From the cell containing the given text, extract its center point as (X, Y) coordinate. 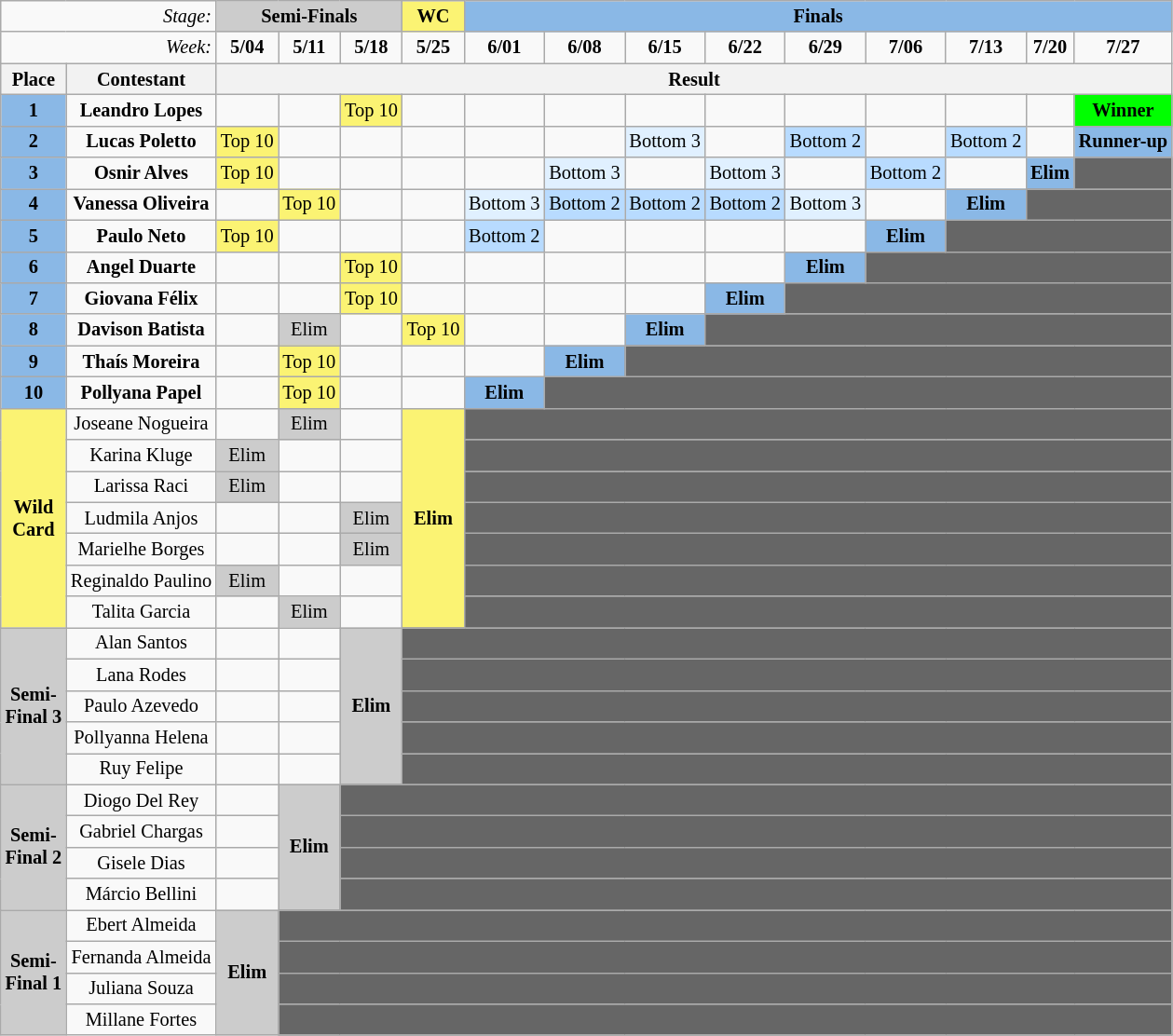
Larissa Raci (142, 486)
7/13 (986, 48)
Osnir Alves (142, 173)
Gisele Dias (142, 863)
Semi-Final 1 (34, 973)
Semi-Finals (309, 16)
Lucas Poletto (142, 142)
Ludmila Anjos (142, 518)
Semi-Final 2 (34, 848)
6/01 (504, 48)
Karina Kluge (142, 456)
WildCard (34, 518)
Contestant (142, 79)
WC (434, 16)
Márcio Bellini (142, 894)
7/27 (1124, 48)
Diogo Del Rey (142, 800)
5/18 (371, 48)
Pollyana Papel (142, 392)
8 (34, 330)
Place (34, 79)
10 (34, 392)
Paulo Neto (142, 236)
Joseane Nogueira (142, 424)
Angel Duarte (142, 267)
9 (34, 361)
6 (34, 267)
Result (694, 79)
7 (34, 298)
Gabriel Chargas (142, 831)
7/06 (906, 48)
6/29 (825, 48)
5/04 (248, 48)
4 (34, 204)
Week: (108, 48)
7/20 (1050, 48)
Paulo Azevedo (142, 706)
Lana Rodes (142, 675)
Pollyanna Helena (142, 737)
Reginaldo Paulino (142, 580)
Runner-up (1124, 142)
Talita Garcia (142, 612)
Ebert Almeida (142, 925)
5 (34, 236)
Fernanda Almeida (142, 957)
2 (34, 142)
6/08 (584, 48)
Millane Fortes (142, 1019)
1 (34, 110)
3 (34, 173)
Davison Batista (142, 330)
Winner (1124, 110)
5/11 (309, 48)
6/15 (665, 48)
Semi-Final 3 (34, 705)
Finals (818, 16)
Alan Santos (142, 643)
Giovana Félix (142, 298)
Marielhe Borges (142, 549)
5/25 (434, 48)
Ruy Felipe (142, 769)
Juliana Souza (142, 988)
Leandro Lopes (142, 110)
6/22 (745, 48)
Stage: (108, 16)
Vanessa Oliveira (142, 204)
Thaís Moreira (142, 361)
